Pinpoint the cell where the given text exists, returning its (x, y) midpoint coordinate. 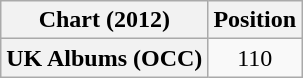
110 (255, 58)
UK Albums (OCC) (104, 58)
Position (255, 20)
Chart (2012) (104, 20)
